Pinpoint the cell where the given text exists, returning its (X, Y) midpoint coordinate. 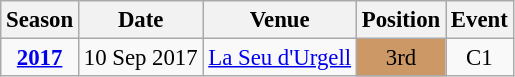
Event (480, 20)
Venue (280, 20)
2017 (40, 58)
3rd (400, 58)
C1 (480, 58)
La Seu d'Urgell (280, 58)
Position (400, 20)
Season (40, 20)
10 Sep 2017 (140, 58)
Date (140, 20)
